Provide the [x, y] coordinate of the cell's center where the given text is located.  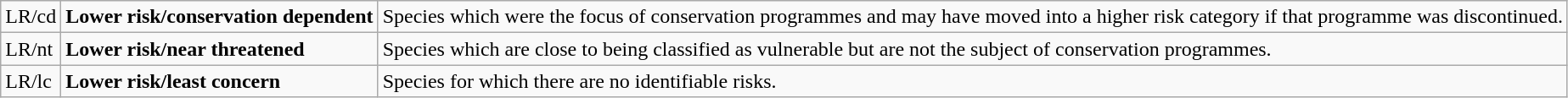
LR/cd [31, 17]
Species which were the focus of conservation programmes and may have moved into a higher risk category if that programme was discontinued. [973, 17]
Lower risk/conservation dependent [219, 17]
Species for which there are no identifiable risks. [973, 81]
LR/lc [31, 81]
LR/nt [31, 49]
Lower risk/near threatened [219, 49]
Species which are close to being classified as vulnerable but are not the subject of conservation programmes. [973, 49]
Lower risk/least concern [219, 81]
